Output the (x, y) coordinate of the center of the cell containing the given text.  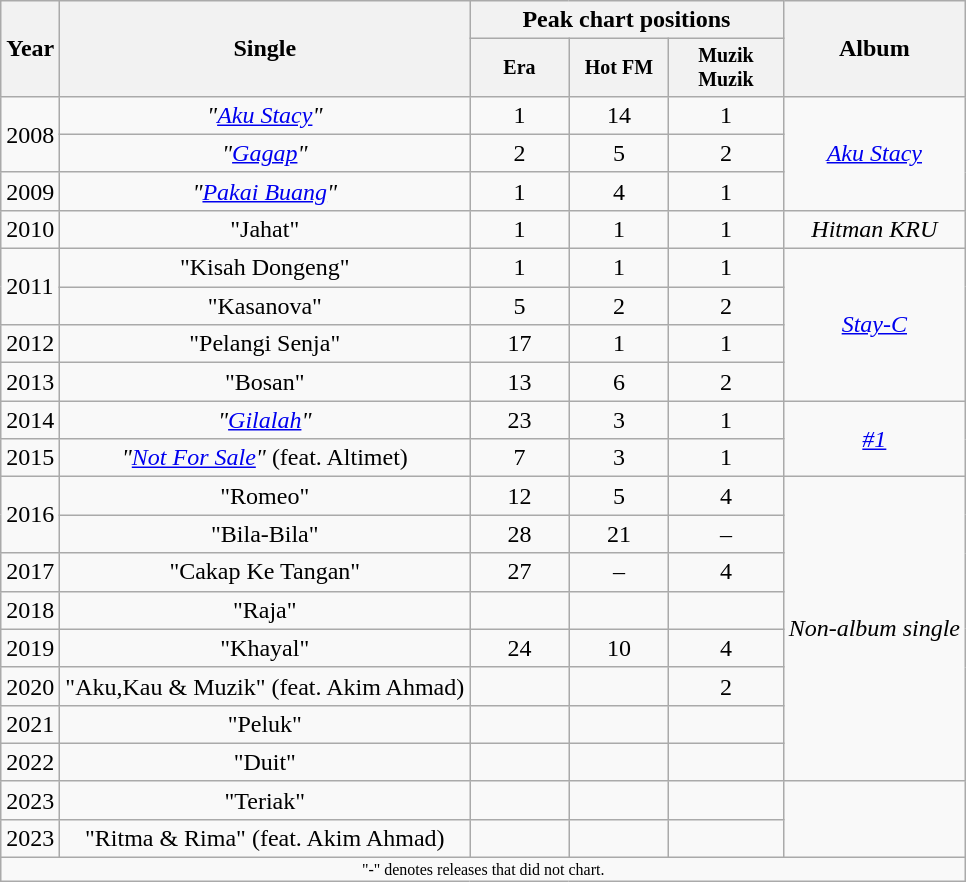
"Romeo" (265, 496)
2016 (30, 515)
6 (618, 382)
"Gagap" (265, 153)
2010 (30, 229)
"Jahat" (265, 229)
2020 (30, 686)
"-" denotes releases that did not chart. (484, 870)
2012 (30, 344)
"Duit" (265, 762)
#1 (874, 439)
2019 (30, 648)
"Kisah Dongeng" (265, 268)
2022 (30, 762)
Hot FM (618, 68)
"Gilalah" (265, 420)
"Raja" (265, 610)
"Not For Sale" (feat. Altimet) (265, 458)
Single (265, 49)
"Aku Stacy" (265, 115)
24 (520, 648)
Year (30, 49)
7 (520, 458)
"Aku,Kau & Muzik" (feat. Akim Ahmad) (265, 686)
27 (520, 572)
"Kasanova" (265, 306)
"Cakap Ke Tangan" (265, 572)
10 (618, 648)
"Pelangi Senja" (265, 344)
Peak chart positions (626, 20)
"Pakai Buang" (265, 191)
"Teriak" (265, 800)
Stay-C (874, 325)
Non-album single (874, 629)
2015 (30, 458)
Hitman KRU (874, 229)
2014 (30, 420)
Album (874, 49)
Aku Stacy (874, 153)
12 (520, 496)
"Ritma & Rima" (feat. Akim Ahmad) (265, 838)
Era (520, 68)
14 (618, 115)
2011 (30, 287)
13 (520, 382)
"Bila-Bila" (265, 534)
2018 (30, 610)
Muzik Muzik (726, 68)
"Khayal" (265, 648)
"Bosan" (265, 382)
23 (520, 420)
2017 (30, 572)
21 (618, 534)
17 (520, 344)
"Peluk" (265, 724)
2008 (30, 134)
2009 (30, 191)
28 (520, 534)
2013 (30, 382)
2021 (30, 724)
